Capture the cell that displays the provided text and extract its (X, Y) central coordinate. 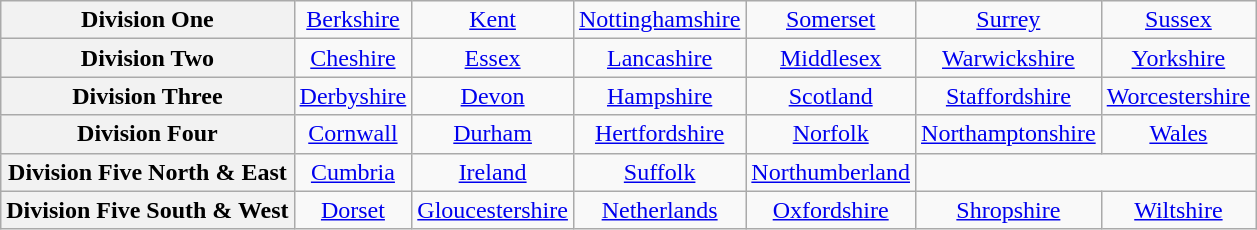
Surrey (1009, 20)
Division Five North & East (148, 172)
Scotland (831, 96)
Northumberland (831, 172)
Gloucestershire (493, 210)
Division Five South & West (148, 210)
Durham (493, 134)
Yorkshire (1178, 58)
Cheshire (353, 58)
Wales (1178, 134)
Shropshire (1009, 210)
Essex (493, 58)
Devon (493, 96)
Division Two (148, 58)
Cumbria (353, 172)
Northamptonshire (1009, 134)
Lancashire (659, 58)
Dorset (353, 210)
Nottinghamshire (659, 20)
Warwickshire (1009, 58)
Norfolk (831, 134)
Kent (493, 20)
Division One (148, 20)
Wiltshire (1178, 210)
Hampshire (659, 96)
Hertfordshire (659, 134)
Berkshire (353, 20)
Cornwall (353, 134)
Sussex (1178, 20)
Worcestershire (1178, 96)
Netherlands (659, 210)
Division Four (148, 134)
Derbyshire (353, 96)
Division Three (148, 96)
Middlesex (831, 58)
Staffordshire (1009, 96)
Suffolk (659, 172)
Oxfordshire (831, 210)
Somerset (831, 20)
Ireland (493, 172)
